For the text-containing cell, return its midpoint in [x, y] coordinate format. 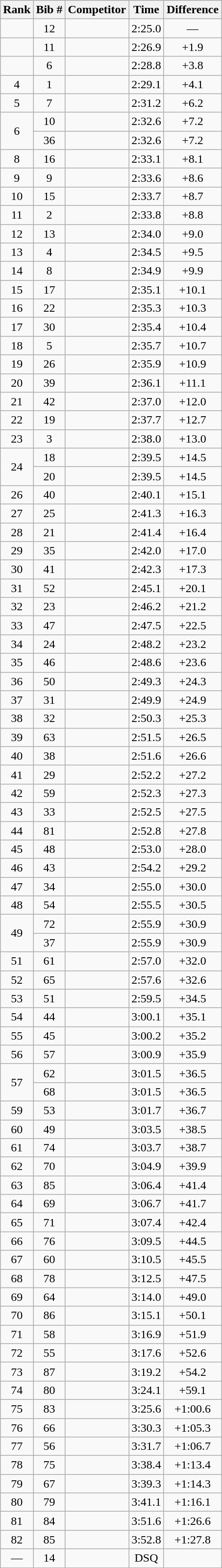
2:41.3 [147, 513]
+25.3 [192, 719]
+32.0 [192, 961]
3:16.9 [147, 1334]
2:51.6 [147, 756]
3:06.4 [147, 1185]
2:38.0 [147, 439]
2:37.0 [147, 401]
+1.9 [192, 47]
+10.1 [192, 290]
86 [49, 1316]
+23.6 [192, 663]
+9.0 [192, 234]
+35.2 [192, 1036]
2:35.9 [147, 364]
+51.9 [192, 1334]
Difference [192, 10]
+9.5 [192, 252]
+13.0 [192, 439]
+15.1 [192, 495]
+50.1 [192, 1316]
3:39.3 [147, 1484]
28 [17, 532]
2:33.7 [147, 196]
+8.8 [192, 215]
3:38.4 [147, 1465]
2:52.5 [147, 812]
+29.2 [192, 868]
+1:26.6 [192, 1521]
3:19.2 [147, 1371]
3:00.9 [147, 1054]
3:51.6 [147, 1521]
2:51.5 [147, 737]
+1:05.3 [192, 1428]
+59.1 [192, 1390]
+26.5 [192, 737]
3:17.6 [147, 1353]
2:35.3 [147, 308]
+1:00.6 [192, 1409]
+4.1 [192, 84]
3:00.1 [147, 1017]
3:41.1 [147, 1502]
3:04.9 [147, 1167]
+22.5 [192, 625]
2:42.0 [147, 551]
2:52.8 [147, 831]
2:29.1 [147, 84]
84 [49, 1521]
2:28.8 [147, 66]
+36.7 [192, 1110]
3:12.5 [147, 1278]
+24.3 [192, 681]
+10.4 [192, 327]
+38.5 [192, 1129]
2:25.0 [147, 28]
3:07.4 [147, 1222]
+21.2 [192, 607]
3 [49, 439]
73 [17, 1371]
83 [49, 1409]
2:33.8 [147, 215]
+30.5 [192, 905]
+27.8 [192, 831]
+1:27.8 [192, 1540]
2:53.0 [147, 849]
+26.6 [192, 756]
2:49.9 [147, 700]
+8.1 [192, 159]
2:47.5 [147, 625]
+16.4 [192, 532]
+44.5 [192, 1241]
+11.1 [192, 383]
+1:14.3 [192, 1484]
2:34.5 [147, 252]
2:37.7 [147, 420]
+10.3 [192, 308]
+12.7 [192, 420]
+27.2 [192, 774]
3:30.3 [147, 1428]
7 [49, 103]
+9.9 [192, 271]
+45.5 [192, 1260]
2:48.6 [147, 663]
2:34.9 [147, 271]
2:41.4 [147, 532]
+1:06.7 [192, 1446]
3:24.1 [147, 1390]
3:31.7 [147, 1446]
2:52.2 [147, 774]
+10.7 [192, 346]
2:49.3 [147, 681]
+27.5 [192, 812]
3:03.7 [147, 1148]
2:50.3 [147, 719]
+35.9 [192, 1054]
2:48.2 [147, 644]
3:06.7 [147, 1204]
+8.7 [192, 196]
2:35.4 [147, 327]
Rank [17, 10]
+20.1 [192, 588]
+12.0 [192, 401]
77 [17, 1446]
3:01.7 [147, 1110]
+52.6 [192, 1353]
Competitor [97, 10]
2:35.1 [147, 290]
2 [49, 215]
+49.0 [192, 1297]
2:45.1 [147, 588]
+17.0 [192, 551]
2:59.5 [147, 998]
+6.2 [192, 103]
+39.9 [192, 1167]
3:52.8 [147, 1540]
2:55.5 [147, 905]
+41.4 [192, 1185]
2:55.0 [147, 887]
3:15.1 [147, 1316]
+1:16.1 [192, 1502]
+27.3 [192, 793]
2:31.2 [147, 103]
+47.5 [192, 1278]
2:57.0 [147, 961]
58 [49, 1334]
+16.3 [192, 513]
2:33.6 [147, 177]
+3.8 [192, 66]
3:14.0 [147, 1297]
2:46.2 [147, 607]
Bib # [49, 10]
82 [17, 1540]
2:40.1 [147, 495]
+8.6 [192, 177]
3:10.5 [147, 1260]
+30.0 [192, 887]
2:42.3 [147, 570]
3:25.6 [147, 1409]
+41.7 [192, 1204]
25 [49, 513]
1 [49, 84]
+32.6 [192, 980]
+35.1 [192, 1017]
+34.5 [192, 998]
2:54.2 [147, 868]
3:09.5 [147, 1241]
2:57.6 [147, 980]
2:33.1 [147, 159]
87 [49, 1371]
2:34.0 [147, 234]
+38.7 [192, 1148]
2:35.7 [147, 346]
2:26.9 [147, 47]
Time [147, 10]
27 [17, 513]
DSQ [147, 1558]
+10.9 [192, 364]
3:03.5 [147, 1129]
+54.2 [192, 1371]
2:36.1 [147, 383]
2:52.3 [147, 793]
+42.4 [192, 1222]
+28.0 [192, 849]
+24.9 [192, 700]
3:00.2 [147, 1036]
+1:13.4 [192, 1465]
+23.2 [192, 644]
50 [49, 681]
+17.3 [192, 570]
